Locate the cell with the specified text and output its (X, Y) center coordinate. 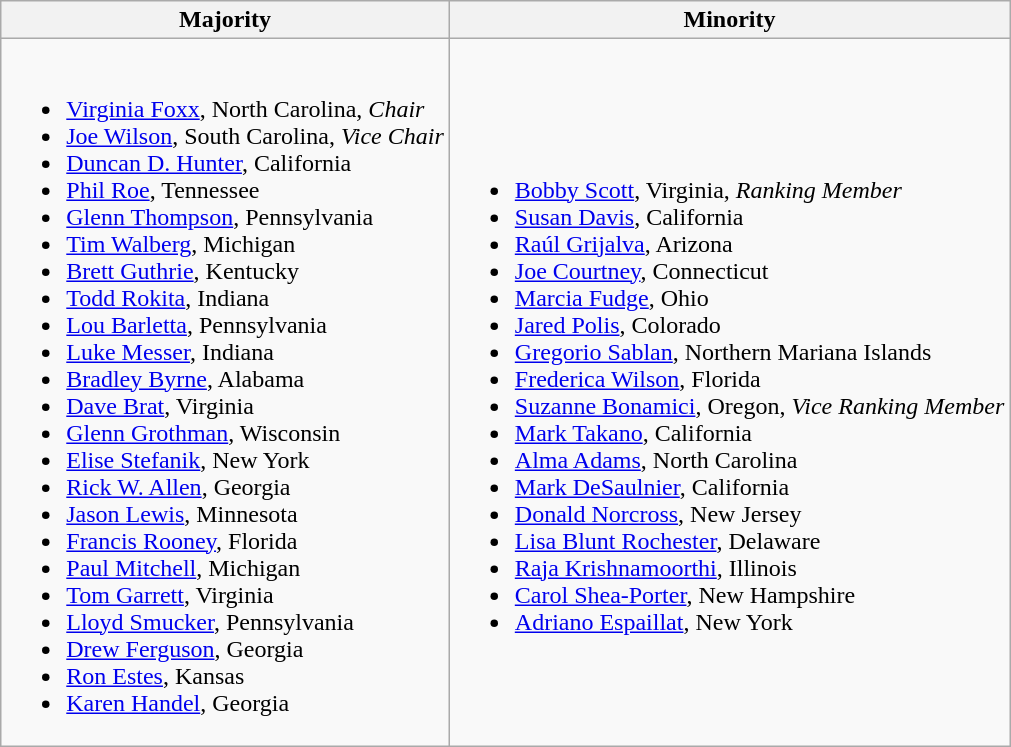
Majority (226, 20)
Minority (729, 20)
